Extract the [x, y] coordinate from the center of the cell holding the provided text.  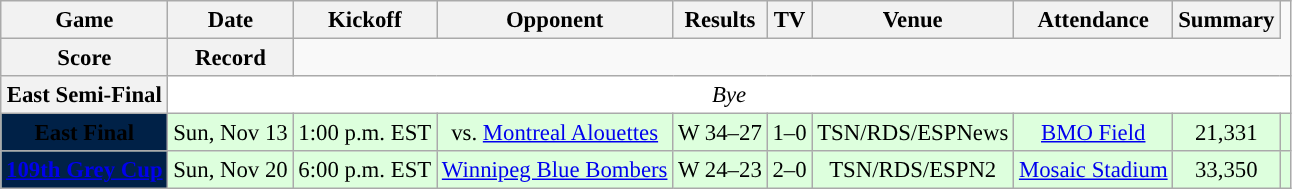
TV [790, 20]
Summary [1226, 20]
TSN/RDS/ESPN2 [913, 170]
W 24–23 [720, 170]
1:00 p.m. EST [365, 133]
6:00 p.m. EST [365, 170]
Game [84, 20]
East Final [84, 133]
Score [84, 58]
Mosaic Stadium [1094, 170]
Winnipeg Blue Bombers [555, 170]
BMO Field [1094, 133]
Sun, Nov 20 [230, 170]
2–0 [790, 170]
TSN/RDS/ESPNews [913, 133]
Record [230, 58]
Attendance [1094, 20]
Results [720, 20]
Sun, Nov 13 [230, 133]
33,350 [1226, 170]
Date [230, 20]
W 34–27 [720, 133]
Bye [729, 95]
109th Grey Cup [84, 170]
21,331 [1226, 133]
Kickoff [365, 20]
East Semi-Final [84, 95]
1–0 [790, 133]
Opponent [555, 20]
vs. Montreal Alouettes [555, 133]
Venue [913, 20]
